Return [X, Y] of the center of cell containing provided text 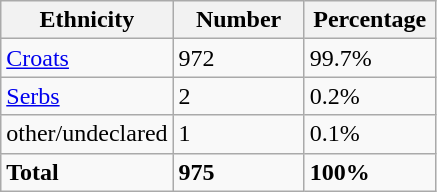
0.2% [370, 96]
Croats [87, 58]
Percentage [370, 20]
Ethnicity [87, 20]
1 [238, 134]
Serbs [87, 96]
Number [238, 20]
99.7% [370, 58]
972 [238, 58]
2 [238, 96]
0.1% [370, 134]
100% [370, 172]
other/undeclared [87, 134]
975 [238, 172]
Total [87, 172]
